Locate the cell with the specified text and output its [x, y] center coordinate. 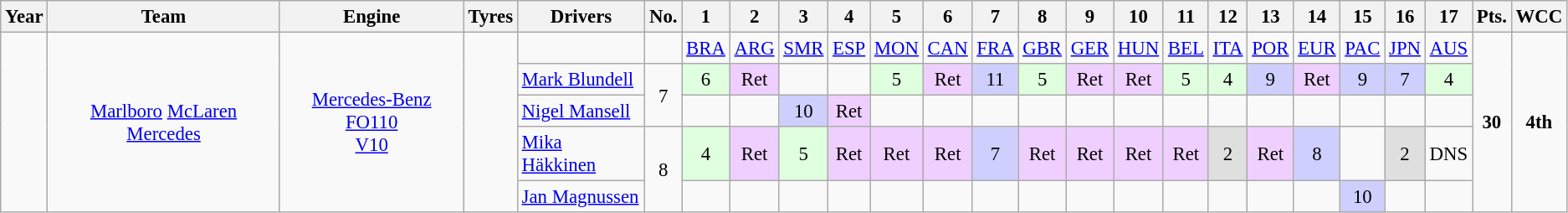
Pts. [1493, 17]
BRA [706, 49]
Jan Magnussen [581, 197]
Drivers [581, 17]
Year [24, 17]
EUR [1317, 49]
13 [1270, 17]
PAC [1362, 49]
SMR [803, 49]
JPN [1406, 49]
17 [1448, 17]
30 [1493, 122]
Engine [372, 17]
ARG [755, 49]
HUN [1139, 49]
GBR [1043, 49]
ITA [1228, 49]
4th [1539, 122]
1 [706, 17]
16 [1406, 17]
POR [1270, 49]
3 [803, 17]
Mika Häkkinen [581, 154]
CAN [947, 49]
15 [1362, 17]
MON [897, 49]
Nigel Mansell [581, 112]
DNS [1448, 154]
AUS [1448, 49]
WCC [1539, 17]
12 [1228, 17]
Tyres [490, 17]
BEL [1186, 49]
FRA [996, 49]
GER [1089, 49]
Mark Blundell [581, 80]
Mercedes-Benz FO110V10 [372, 122]
Marlboro McLaren Mercedes [164, 122]
No. [664, 17]
14 [1317, 17]
Team [164, 17]
ESP [849, 49]
